For the text-containing cell, return its midpoint in (x, y) coordinate format. 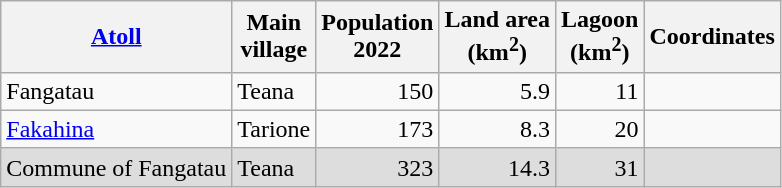
Fangatau (116, 91)
11 (600, 91)
Tarione (274, 129)
Fakahina (116, 129)
150 (378, 91)
323 (378, 167)
Population2022 (378, 37)
8.3 (498, 129)
173 (378, 129)
Atoll (116, 37)
14.3 (498, 167)
Lagoon(km2) (600, 37)
Mainvillage (274, 37)
5.9 (498, 91)
31 (600, 167)
20 (600, 129)
Commune of Fangatau (116, 167)
Land area(km2) (498, 37)
Coordinates (712, 37)
